Search for the cell housing the specified text and yield its (X, Y) center coordinate. 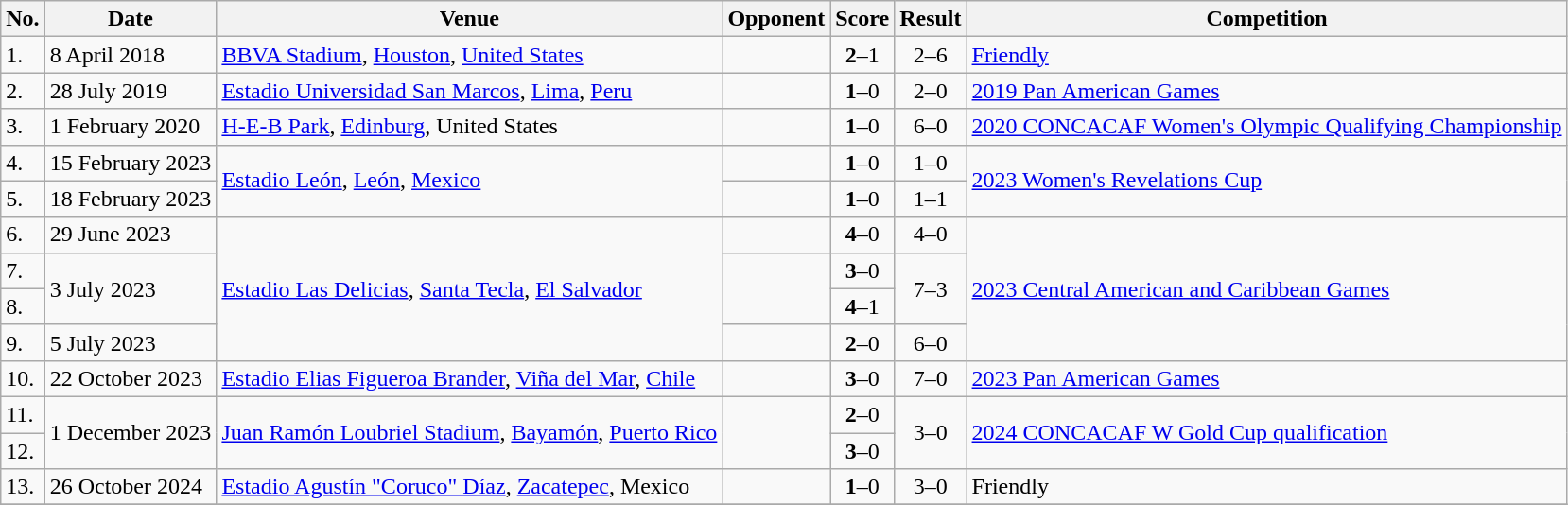
Result (931, 19)
2023 Central American and Caribbean Games (1267, 288)
Estadio Las Delicias, Santa Tecla, El Salvador (469, 288)
2–1 (862, 55)
5 July 2023 (131, 342)
13. (23, 487)
1 February 2020 (131, 127)
10. (23, 378)
2–6 (931, 55)
11. (23, 414)
2024 CONCACAF W Gold Cup qualification (1267, 432)
No. (23, 19)
2019 Pan American Games (1267, 91)
BBVA Stadium, Houston, United States (469, 55)
26 October 2024 (131, 487)
2023 Women's Revelations Cup (1267, 181)
12. (23, 451)
Opponent (776, 19)
8. (23, 306)
29 June 2023 (131, 235)
18 February 2023 (131, 199)
1. (23, 55)
28 July 2019 (131, 91)
15 February 2023 (131, 163)
Estadio Universidad San Marcos, Lima, Peru (469, 91)
2023 Pan American Games (1267, 378)
4. (23, 163)
Score (862, 19)
1 December 2023 (131, 432)
5. (23, 199)
6. (23, 235)
7. (23, 270)
Estadio Elias Figueroa Brander, Viña del Mar, Chile (469, 378)
Juan Ramón Loubriel Stadium, Bayamón, Puerto Rico (469, 432)
2. (23, 91)
3 July 2023 (131, 288)
4–1 (862, 306)
3. (23, 127)
8 April 2018 (131, 55)
22 October 2023 (131, 378)
H-E-B Park, Edinburg, United States (469, 127)
Competition (1267, 19)
2020 CONCACAF Women's Olympic Qualifying Championship (1267, 127)
Estadio Agustín "Coruco" Díaz, Zacatepec, Mexico (469, 487)
Date (131, 19)
Venue (469, 19)
7–3 (931, 288)
7–0 (931, 378)
9. (23, 342)
Estadio León, León, Mexico (469, 181)
1–1 (931, 199)
